Identify which cell holds the provided text, then report its (X, Y) central coordinate. 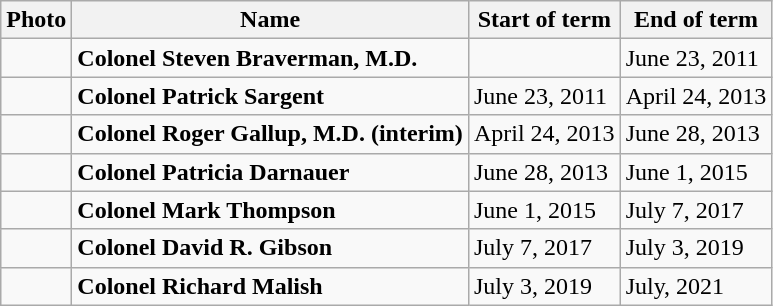
Colonel David R. Gibson (270, 248)
Colonel Richard Malish (270, 286)
Colonel Mark Thompson (270, 210)
Colonel Steven Braverman, M.D. (270, 58)
Colonel Roger Gallup, M.D. (interim) (270, 134)
July, 2021 (696, 286)
Photo (36, 20)
Name (270, 20)
End of term (696, 20)
Start of term (544, 20)
Colonel Patrick Sargent (270, 96)
Colonel Patricia Darnauer (270, 172)
